Search for the cell housing the specified text and yield its [x, y] center coordinate. 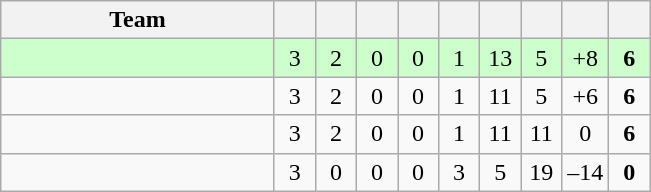
Team [138, 20]
+6 [586, 96]
13 [500, 58]
+8 [586, 58]
–14 [586, 172]
19 [542, 172]
